Output the (X, Y) coordinate of the center of the cell containing the given text.  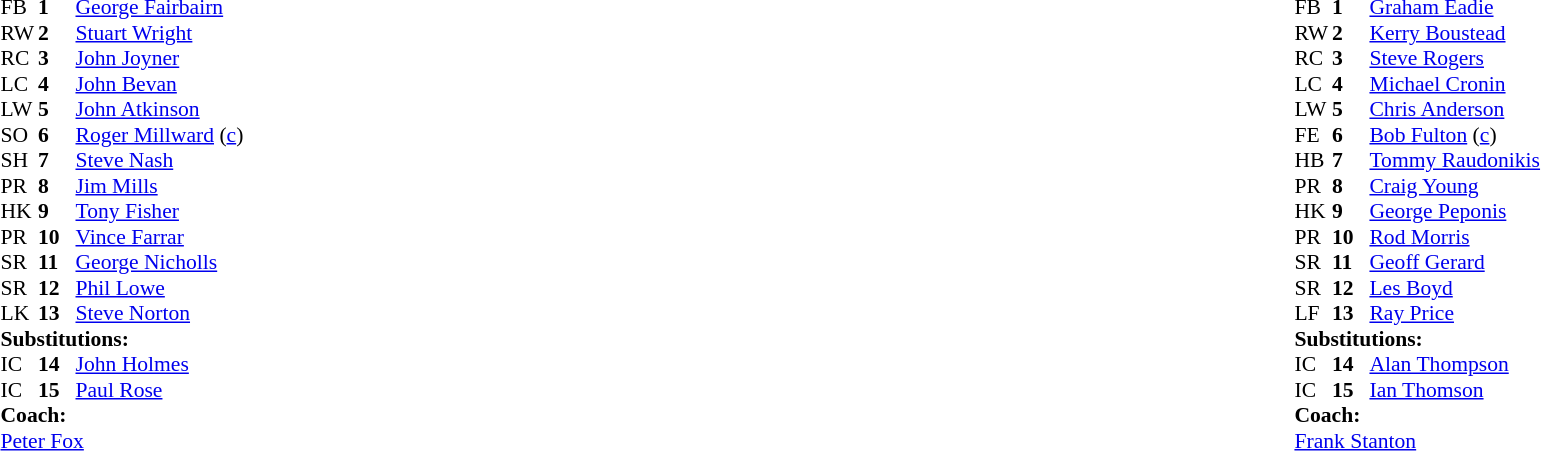
Ian Thomson (1454, 390)
Jim Mills (160, 186)
Tommy Raudonikis (1454, 161)
Stuart Wright (160, 33)
Tony Fisher (160, 211)
Vince Farrar (160, 237)
George Nicholls (160, 263)
Alan Thompson (1454, 365)
Steve Rogers (1454, 59)
LK (19, 313)
Michael Cronin (1454, 84)
John Joyner (160, 59)
HB (1313, 161)
Geoff Gerard (1454, 263)
FE (1313, 135)
John Holmes (160, 365)
Steve Norton (160, 313)
SH (19, 161)
George Peponis (1454, 211)
John Bevan (160, 84)
Ray Price (1454, 313)
SO (19, 135)
Phil Lowe (160, 288)
Kerry Boustead (1454, 33)
Chris Anderson (1454, 109)
Les Boyd (1454, 288)
John Atkinson (160, 109)
LF (1313, 313)
Paul Rose (160, 390)
Bob Fulton (c) (1454, 135)
Craig Young (1454, 186)
Rod Morris (1454, 237)
Roger Millward (c) (160, 135)
Steve Nash (160, 161)
